Find where the given text appears and provide that cell's center as [x, y] coordinate. 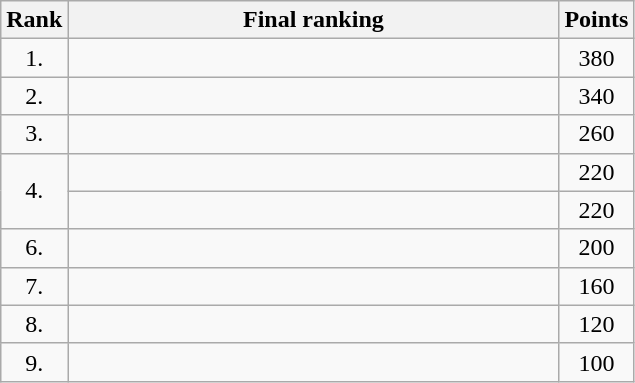
2. [34, 96]
Points [596, 20]
160 [596, 286]
6. [34, 248]
7. [34, 286]
Final ranking [314, 20]
Rank [34, 20]
380 [596, 58]
200 [596, 248]
100 [596, 362]
120 [596, 324]
8. [34, 324]
4. [34, 191]
260 [596, 134]
3. [34, 134]
9. [34, 362]
340 [596, 96]
1. [34, 58]
